Return the (x, y) coordinate for the center point of the cell that contains the specified text.  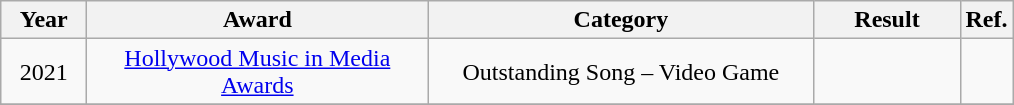
Year (44, 20)
Hollywood Music in Media Awards (258, 72)
Result (887, 20)
2021 (44, 72)
Award (258, 20)
Ref. (986, 20)
Outstanding Song – Video Game (621, 72)
Category (621, 20)
